Identify which cell holds the provided text, then report its [X, Y] central coordinate. 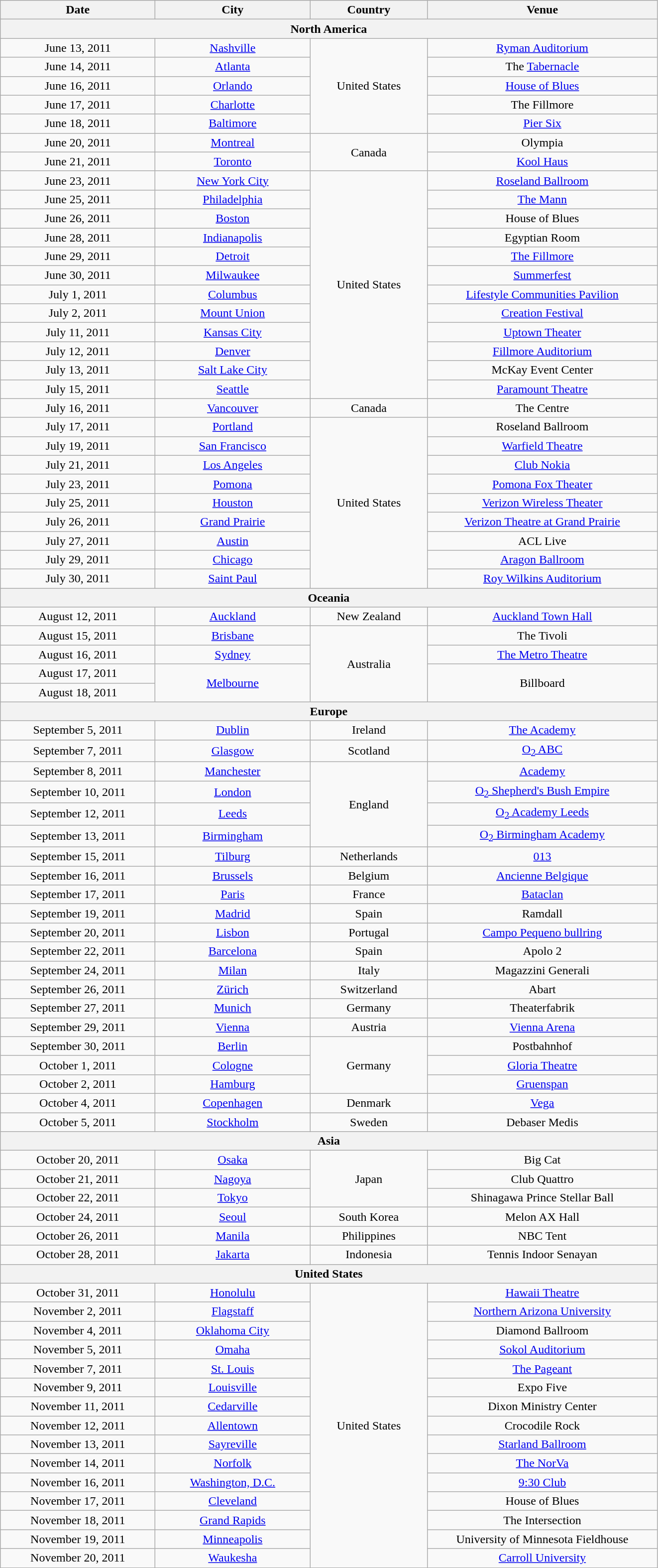
Brisbane [233, 636]
Oklahoma City [233, 1330]
Vancouver [233, 408]
Zürich [233, 989]
Verizon Wireless Theater [543, 503]
Washington, D.C. [233, 1482]
Netherlands [369, 857]
October 20, 2011 [78, 1160]
Cologne [233, 1065]
July 26, 2011 [78, 522]
Brussels [233, 876]
Lifestyle Communities Pavilion [543, 294]
June 21, 2011 [78, 161]
Louisville [233, 1387]
October 5, 2011 [78, 1122]
City [233, 10]
013 [543, 857]
Detroit [233, 257]
Expo Five [543, 1387]
November 12, 2011 [78, 1425]
Starland Ballroom [543, 1444]
September 26, 2011 [78, 989]
Philadelphia [233, 199]
Auckland Town Hall [543, 617]
Venue [543, 10]
Sweden [369, 1122]
Pomona Fox Theater [543, 484]
Campo Pequeno bullring [543, 932]
O2 Birmingham Academy [543, 836]
Saint Paul [233, 579]
Shinagawa Prince Stellar Ball [543, 1198]
Denver [233, 351]
November 13, 2011 [78, 1444]
August 18, 2011 [78, 692]
November 2, 2011 [78, 1311]
November 18, 2011 [78, 1520]
Stockholm [233, 1122]
July 11, 2011 [78, 332]
Omaha [233, 1349]
October 21, 2011 [78, 1179]
Salt Lake City [233, 370]
November 9, 2011 [78, 1387]
June 28, 2011 [78, 238]
Hamburg [233, 1084]
Debaser Medis [543, 1122]
November 14, 2011 [78, 1463]
September 19, 2011 [78, 914]
Uptown Theater [543, 332]
Berlin [233, 1046]
September 12, 2011 [78, 814]
July 2, 2011 [78, 313]
July 17, 2011 [78, 427]
Hawaii Theatre [543, 1293]
July 19, 2011 [78, 446]
October 28, 2011 [78, 1255]
Baltimore [233, 124]
Sydney [233, 654]
September 29, 2011 [78, 1027]
Indianapolis [233, 238]
Munich [233, 1008]
Toronto [233, 161]
Boston [233, 218]
Olympia [543, 142]
Club Nokia [543, 465]
Gloria Theatre [543, 1065]
November 4, 2011 [78, 1330]
Pier Six [543, 124]
The Tivoli [543, 636]
Birmingham [233, 836]
Philippines [369, 1236]
Tokyo [233, 1198]
Portland [233, 427]
Seattle [233, 389]
San Francisco [233, 446]
October 22, 2011 [78, 1198]
Oceania [329, 598]
September 8, 2011 [78, 772]
June 13, 2011 [78, 48]
Dixon Ministry Center [543, 1406]
Osaka [233, 1160]
Denmark [369, 1103]
August 17, 2011 [78, 673]
ACL Live [543, 540]
Summerfest [543, 275]
Dublin [233, 730]
Atlanta [233, 67]
The Academy [543, 730]
Scotland [369, 751]
St. Louis [233, 1368]
New York City [233, 180]
Chicago [233, 560]
Asia [329, 1141]
Date [78, 10]
The NorVa [543, 1463]
November 20, 2011 [78, 1558]
Cedarville [233, 1406]
The Tabernacle [543, 67]
September 16, 2011 [78, 876]
Carroll University [543, 1558]
Manchester [233, 772]
September 13, 2011 [78, 836]
Pomona [233, 484]
June 16, 2011 [78, 86]
Milan [233, 970]
Ryman Auditorium [543, 48]
Academy [543, 772]
June 30, 2011 [78, 275]
Gruenspan [543, 1084]
September 27, 2011 [78, 1008]
September 5, 2011 [78, 730]
October 2, 2011 [78, 1084]
O2 Academy Leeds [543, 814]
July 16, 2011 [78, 408]
Honolulu [233, 1293]
Indonesia [369, 1255]
Madrid [233, 914]
Auckland [233, 617]
November 16, 2011 [78, 1482]
Leeds [233, 814]
Aragon Ballroom [543, 560]
Austin [233, 540]
Allentown [233, 1425]
October 31, 2011 [78, 1293]
Paris [233, 895]
Switzerland [369, 989]
July 13, 2011 [78, 370]
The Pageant [543, 1368]
September 20, 2011 [78, 932]
September 15, 2011 [78, 857]
Ramdall [543, 914]
Italy [369, 970]
The Centre [543, 408]
July 30, 2011 [78, 579]
O2 Shepherd's Bush Empire [543, 792]
Manila [233, 1236]
Warfield Theatre [543, 446]
July 23, 2011 [78, 484]
June 17, 2011 [78, 105]
October 26, 2011 [78, 1236]
Creation Festival [543, 313]
Jakarta [233, 1255]
The Metro Theatre [543, 654]
Orlando [233, 86]
Melon AX Hall [543, 1217]
Verizon Theatre at Grand Prairie [543, 522]
November 19, 2011 [78, 1539]
Flagstaff [233, 1311]
Cleveland [233, 1501]
July 12, 2011 [78, 351]
Apolo 2 [543, 951]
July 27, 2011 [78, 540]
Crocodile Rock [543, 1425]
Postbahnhof [543, 1046]
Roy Wilkins Auditorium [543, 579]
Los Angeles [233, 465]
Country [369, 10]
November 17, 2011 [78, 1501]
Nashville [233, 48]
University of Minnesota Fieldhouse [543, 1539]
September 24, 2011 [78, 970]
O2 ABC [543, 751]
Houston [233, 503]
North America [329, 29]
June 18, 2011 [78, 124]
Glasgow [233, 751]
France [369, 895]
July 21, 2011 [78, 465]
Nagoya [233, 1179]
Vienna [233, 1027]
July 29, 2011 [78, 560]
The Intersection [543, 1520]
September 10, 2011 [78, 792]
Belgium [369, 876]
Tilburg [233, 857]
England [369, 805]
Magazzini Generali [543, 970]
June 25, 2011 [78, 199]
NBC Tent [543, 1236]
Northern Arizona University [543, 1311]
Seoul [233, 1217]
June 26, 2011 [78, 218]
Minneapolis [233, 1539]
Montreal [233, 142]
Austria [369, 1027]
September 7, 2011 [78, 751]
Japan [369, 1179]
Milwaukee [233, 275]
Fillmore Auditorium [543, 351]
October 4, 2011 [78, 1103]
Billboard [543, 683]
Portugal [369, 932]
Kool Haus [543, 161]
Sayreville [233, 1444]
June 14, 2011 [78, 67]
August 15, 2011 [78, 636]
Barcelona [233, 951]
Grand Rapids [233, 1520]
Mount Union [233, 313]
June 29, 2011 [78, 257]
Australia [369, 664]
Waukesha [233, 1558]
June 23, 2011 [78, 180]
Vega [543, 1103]
August 12, 2011 [78, 617]
Vienna Arena [543, 1027]
McKay Event Center [543, 370]
Melbourne [233, 683]
July 15, 2011 [78, 389]
August 16, 2011 [78, 654]
October 24, 2011 [78, 1217]
Sokol Auditorium [543, 1349]
September 17, 2011 [78, 895]
June 20, 2011 [78, 142]
Diamond Ballroom [543, 1330]
South Korea [369, 1217]
Lisbon [233, 932]
November 5, 2011 [78, 1349]
Paramount Theatre [543, 389]
September 22, 2011 [78, 951]
New Zealand [369, 617]
9:30 Club [543, 1482]
October 1, 2011 [78, 1065]
Ireland [369, 730]
Europe [329, 711]
Theaterfabrik [543, 1008]
Bataclan [543, 895]
London [233, 792]
Copenhagen [233, 1103]
Egyptian Room [543, 238]
Big Cat [543, 1160]
November 7, 2011 [78, 1368]
Charlotte [233, 105]
Grand Prairie [233, 522]
July 25, 2011 [78, 503]
September 30, 2011 [78, 1046]
The Mann [543, 199]
Tennis Indoor Senayan [543, 1255]
Columbus [233, 294]
Ancienne Belgique [543, 876]
July 1, 2011 [78, 294]
Abart [543, 989]
November 11, 2011 [78, 1406]
Kansas City [233, 332]
Club Quattro [543, 1179]
Norfolk [233, 1463]
